Locate the cell with the specified text and output its (x, y) center coordinate. 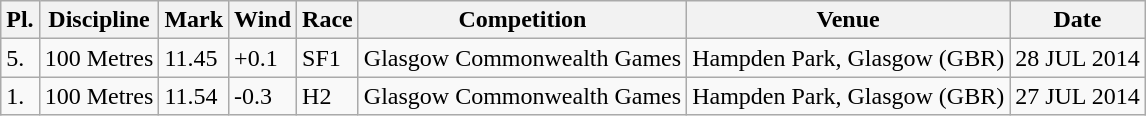
28 JUL 2014 (1078, 58)
11.54 (194, 96)
27 JUL 2014 (1078, 96)
Competition (522, 20)
1. (20, 96)
Date (1078, 20)
Discipline (99, 20)
Venue (848, 20)
Wind (263, 20)
Pl. (20, 20)
Mark (194, 20)
H2 (328, 96)
SF1 (328, 58)
+0.1 (263, 58)
Race (328, 20)
11.45 (194, 58)
5. (20, 58)
-0.3 (263, 96)
